From the cell containing the given text, extract its center point as [x, y] coordinate. 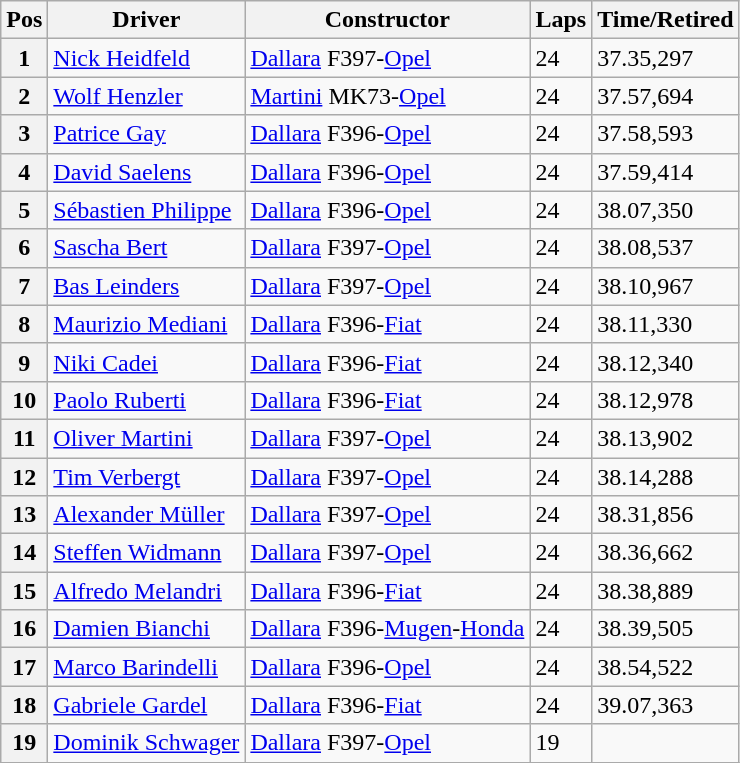
Tim Verbergt [146, 477]
Laps [561, 20]
Time/Retired [666, 20]
Gabriele Gardel [146, 705]
38.10,967 [666, 286]
37.58,593 [666, 134]
Niki Cadei [146, 362]
Nick Heidfeld [146, 58]
Patrice Gay [146, 134]
37.35,297 [666, 58]
1 [24, 58]
18 [24, 705]
Sébastien Philippe [146, 210]
38.14,288 [666, 477]
Bas Leinders [146, 286]
Constructor [388, 20]
38.13,902 [666, 438]
Martini MK73-Opel [388, 96]
Alfredo Melandri [146, 591]
39.07,363 [666, 705]
5 [24, 210]
38.36,662 [666, 553]
2 [24, 96]
10 [24, 400]
9 [24, 362]
David Saelens [146, 172]
Steffen Widmann [146, 553]
13 [24, 515]
38.08,537 [666, 248]
Alexander Müller [146, 515]
Maurizio Mediani [146, 324]
38.54,522 [666, 667]
17 [24, 667]
11 [24, 438]
16 [24, 629]
Pos [24, 20]
Paolo Ruberti [146, 400]
12 [24, 477]
38.12,340 [666, 362]
Dominik Schwager [146, 743]
Driver [146, 20]
8 [24, 324]
38.31,856 [666, 515]
14 [24, 553]
15 [24, 591]
3 [24, 134]
38.38,889 [666, 591]
38.07,350 [666, 210]
37.59,414 [666, 172]
Damien Bianchi [146, 629]
37.57,694 [666, 96]
Oliver Martini [146, 438]
Dallara F396-Mugen-Honda [388, 629]
38.12,978 [666, 400]
Marco Barindelli [146, 667]
38.39,505 [666, 629]
4 [24, 172]
Sascha Bert [146, 248]
7 [24, 286]
38.11,330 [666, 324]
Wolf Henzler [146, 96]
6 [24, 248]
